From the cell containing the given text, extract its center point as [X, Y] coordinate. 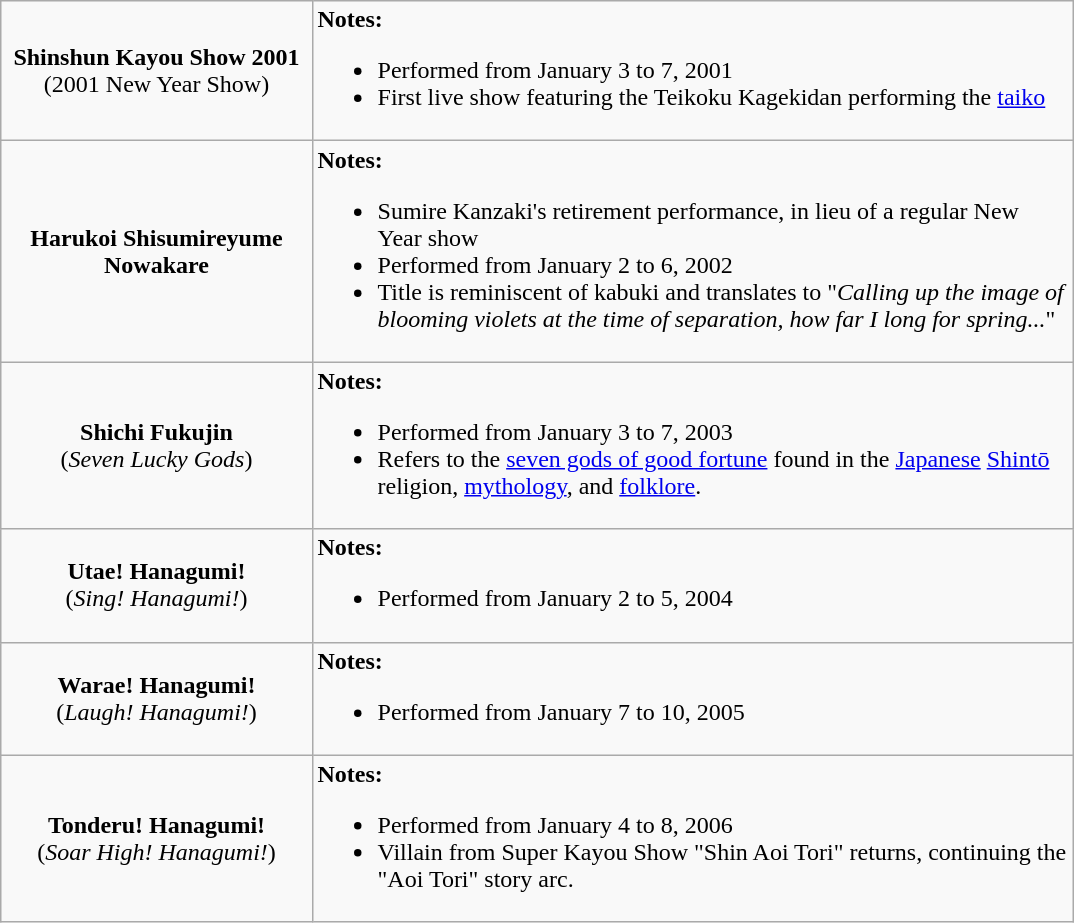
Tonderu! Hanagumi!(Soar High! Hanagumi!) [156, 838]
Warae! Hanagumi!(Laugh! Hanagumi!) [156, 698]
Notes:Performed from January 7 to 10, 2005 [692, 698]
Notes:Performed from January 3 to 7, 2001First live show featuring the Teikoku Kagekidan performing the taiko [692, 71]
Shichi Fukujin(Seven Lucky Gods) [156, 446]
Notes:Performed from January 3 to 7, 2003Refers to the seven gods of good fortune found in the Japanese Shintō religion, mythology, and folklore. [692, 446]
Utae! Hanagumi!(Sing! Hanagumi!) [156, 586]
Notes:Performed from January 4 to 8, 2006Villain from Super Kayou Show "Shin Aoi Tori" returns, continuing the "Aoi Tori" story arc. [692, 838]
Notes:Performed from January 2 to 5, 2004 [692, 586]
Harukoi Shisumireyume Nowakare [156, 252]
Shinshun Kayou Show 2001(2001 New Year Show) [156, 71]
